Determine the [x, y] coordinate at the center of the cell enclosing the given text.  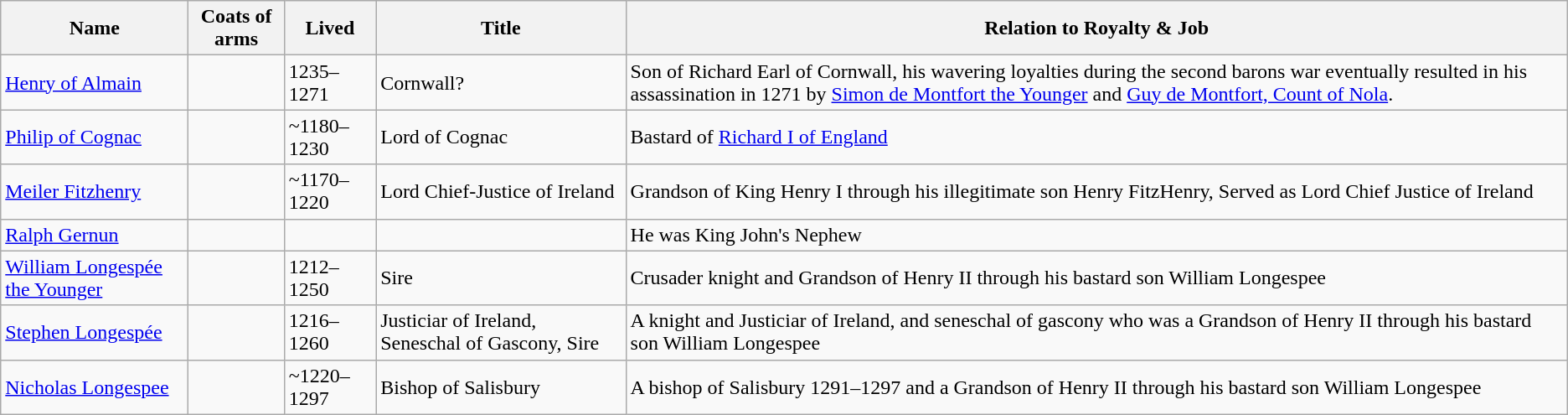
Grandson of King Henry I through his illegitimate son Henry FitzHenry, Served as Lord Chief Justice of Ireland [1096, 191]
Cornwall? [501, 82]
Bishop of Salisbury [501, 387]
William Longespée the Younger [95, 278]
Justiciar of Ireland, Seneschal of Gascony, Sire [501, 332]
Crusader knight and Grandson of Henry II through his bastard son William Longespee [1096, 278]
He was King John's Nephew [1096, 235]
Henry of Almain [95, 82]
Ralph Gernun [95, 235]
1216–1260 [330, 332]
Meiler Fitzhenry [95, 191]
Philip of Cognac [95, 137]
1212–1250 [330, 278]
Title [501, 29]
Bastard of Richard I of England [1096, 137]
A knight and Justiciar of Ireland, and seneschal of gascony who was a Grandson of Henry II through his bastard son William Longespee [1096, 332]
Lord of Cognac [501, 137]
~1180–1230 [330, 137]
Relation to Royalty & Job [1096, 29]
Nicholas Longespee [95, 387]
~1170–1220 [330, 191]
1235–1271 [330, 82]
Name [95, 29]
Sire [501, 278]
~1220–1297 [330, 387]
Coats of arms [236, 29]
Lord Chief-Justice of Ireland [501, 191]
Stephen Longespée [95, 332]
A bishop of Salisbury 1291–1297 and a Grandson of Henry II through his bastard son William Longespee [1096, 387]
Lived [330, 29]
